Return the (x, y) coordinate for the center point of the cell that contains the specified text.  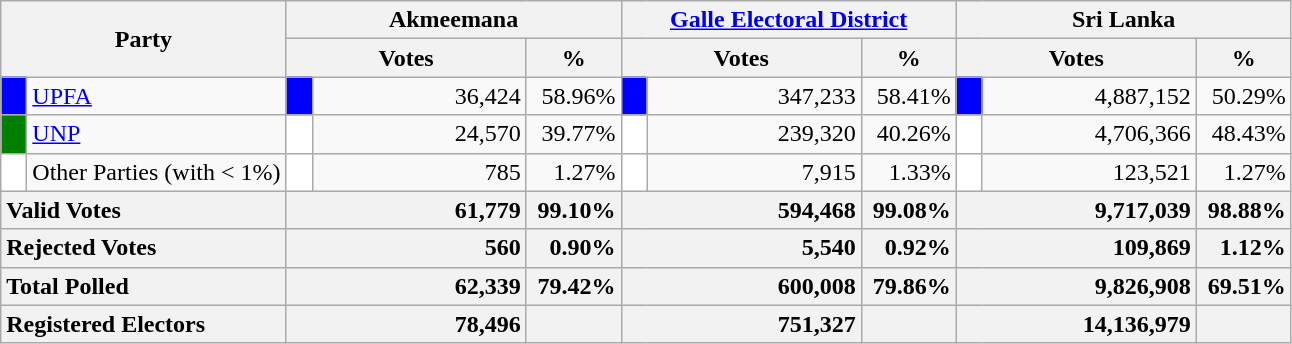
99.10% (574, 210)
751,327 (741, 324)
109,869 (1076, 248)
1.12% (1244, 248)
560 (406, 248)
0.92% (908, 248)
4,887,152 (1089, 96)
61,779 (406, 210)
Total Polled (144, 286)
24,570 (419, 134)
594,468 (741, 210)
785 (419, 172)
1.33% (908, 172)
9,717,039 (1076, 210)
78,496 (406, 324)
9,826,908 (1076, 286)
69.51% (1244, 286)
Registered Electors (144, 324)
4,706,366 (1089, 134)
14,136,979 (1076, 324)
58.41% (908, 96)
Rejected Votes (144, 248)
7,915 (754, 172)
79.42% (574, 286)
347,233 (754, 96)
123,521 (1089, 172)
Sri Lanka (1124, 20)
Valid Votes (144, 210)
98.88% (1244, 210)
239,320 (754, 134)
5,540 (741, 248)
79.86% (908, 286)
Galle Electoral District (788, 20)
39.77% (574, 134)
600,008 (741, 286)
0.90% (574, 248)
99.08% (908, 210)
40.26% (908, 134)
UNP (156, 134)
48.43% (1244, 134)
58.96% (574, 96)
62,339 (406, 286)
UPFA (156, 96)
36,424 (419, 96)
Other Parties (with < 1%) (156, 172)
Akmeemana (454, 20)
Party (144, 39)
50.29% (1244, 96)
